Return [X, Y] of the center of cell containing provided text 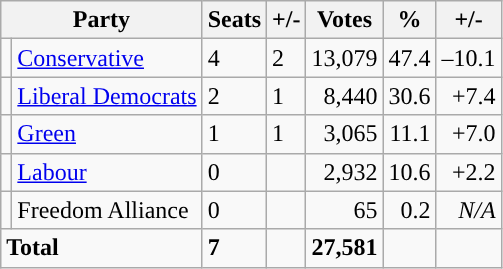
Total [102, 248]
+7.4 [468, 96]
30.6 [410, 96]
N/A [468, 210]
Labour [107, 172]
Green [107, 134]
47.4 [410, 58]
8,440 [344, 96]
13,079 [344, 58]
Freedom Alliance [107, 210]
0.2 [410, 210]
2,932 [344, 172]
11.1 [410, 134]
–10.1 [468, 58]
65 [344, 210]
Seats [234, 20]
4 [234, 58]
+2.2 [468, 172]
10.6 [410, 172]
Votes [344, 20]
Liberal Democrats [107, 96]
7 [234, 248]
Conservative [107, 58]
% [410, 20]
Party [102, 20]
27,581 [344, 248]
+7.0 [468, 134]
3,065 [344, 134]
